Return (X, Y) of the center of cell containing provided text 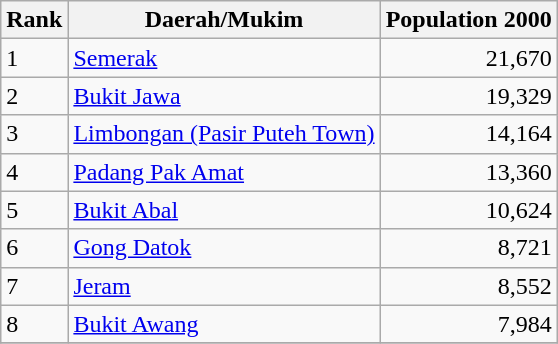
Gong Datok (224, 248)
3 (34, 134)
21,670 (468, 58)
5 (34, 210)
14,164 (468, 134)
1 (34, 58)
Bukit Abal (224, 210)
4 (34, 172)
7 (34, 286)
Bukit Awang (224, 324)
7,984 (468, 324)
Jeram (224, 286)
19,329 (468, 96)
Rank (34, 20)
13,360 (468, 172)
Padang Pak Amat (224, 172)
8,721 (468, 248)
Semerak (224, 58)
6 (34, 248)
8,552 (468, 286)
8 (34, 324)
Daerah/Mukim (224, 20)
Limbongan (Pasir Puteh Town) (224, 134)
Bukit Jawa (224, 96)
10,624 (468, 210)
Population 2000 (468, 20)
2 (34, 96)
